Extract the [x, y] coordinate from the center of the cell holding the provided text.  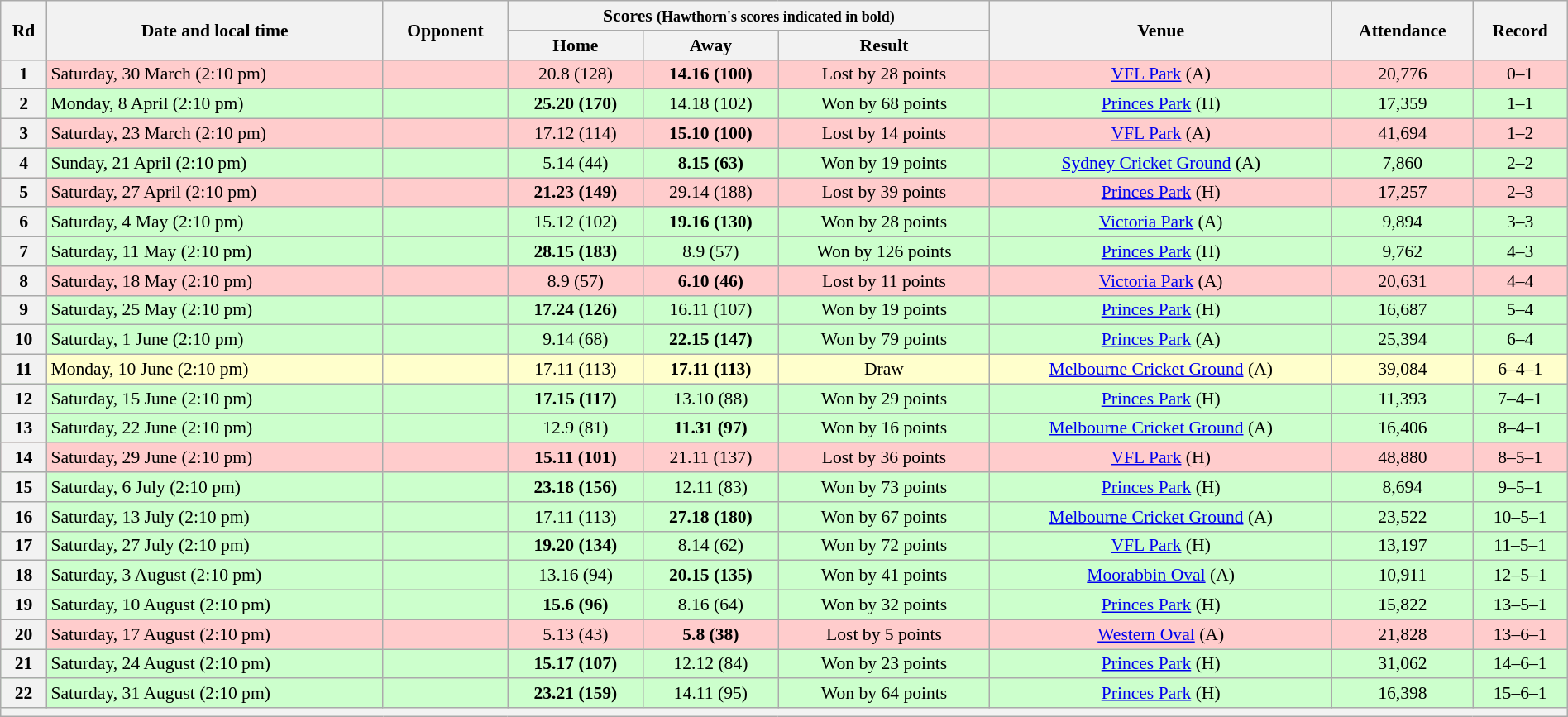
18 [24, 576]
20,631 [1403, 281]
6.10 (46) [711, 281]
Saturday, 22 June (2:10 pm) [214, 428]
Saturday, 1 June (2:10 pm) [214, 340]
0–1 [1520, 74]
15.17 (107) [576, 664]
Sydney Cricket Ground (A) [1161, 163]
8 [24, 281]
23,522 [1403, 517]
Won by 126 points [884, 251]
Date and local time [214, 30]
17.12 (114) [576, 134]
Saturday, 24 August (2:10 pm) [214, 664]
11 [24, 370]
Won by 23 points [884, 664]
Saturday, 10 August (2:10 pm) [214, 605]
17 [24, 546]
Saturday, 13 July (2:10 pm) [214, 517]
7–4–1 [1520, 399]
25.20 (170) [576, 104]
16,398 [1403, 694]
2–2 [1520, 163]
9 [24, 310]
6 [24, 222]
Lost by 36 points [884, 458]
9.14 (68) [576, 340]
20.8 (128) [576, 74]
Saturday, 11 May (2:10 pm) [214, 251]
8.16 (64) [711, 605]
Princes Park (A) [1161, 340]
8,694 [1403, 487]
Saturday, 4 May (2:10 pm) [214, 222]
5.13 (43) [576, 634]
20 [24, 634]
8–4–1 [1520, 428]
13–5–1 [1520, 605]
Saturday, 31 August (2:10 pm) [214, 694]
Monday, 8 April (2:10 pm) [214, 104]
9–5–1 [1520, 487]
17.15 (117) [576, 399]
Saturday, 30 March (2:10 pm) [214, 74]
11–5–1 [1520, 546]
28.15 (183) [576, 251]
14.11 (95) [711, 694]
Lost by 11 points [884, 281]
15.6 (96) [576, 605]
22.15 (147) [711, 340]
23.21 (159) [576, 694]
10 [24, 340]
21,828 [1403, 634]
12.12 (84) [711, 664]
14–6–1 [1520, 664]
12.11 (83) [711, 487]
2–3 [1520, 193]
19.16 (130) [711, 222]
Saturday, 29 June (2:10 pm) [214, 458]
16 [24, 517]
Lost by 28 points [884, 74]
Moorabbin Oval (A) [1161, 576]
7,860 [1403, 163]
20.15 (135) [711, 576]
Saturday, 18 May (2:10 pm) [214, 281]
Won by 29 points [884, 399]
4 [24, 163]
13 [24, 428]
Won by 67 points [884, 517]
Attendance [1403, 30]
Scores (Hawthorn's scores indicated in bold) [749, 16]
7 [24, 251]
3–3 [1520, 222]
22 [24, 694]
Won by 28 points [884, 222]
9,762 [1403, 251]
9,894 [1403, 222]
21 [24, 664]
Sunday, 21 April (2:10 pm) [214, 163]
Won by 16 points [884, 428]
48,880 [1403, 458]
1 [24, 74]
16,406 [1403, 428]
Won by 64 points [884, 694]
13–6–1 [1520, 634]
Saturday, 3 August (2:10 pm) [214, 576]
Lost by 14 points [884, 134]
16,687 [1403, 310]
Lost by 39 points [884, 193]
17,359 [1403, 104]
5 [24, 193]
Won by 73 points [884, 487]
15.11 (101) [576, 458]
14.18 (102) [711, 104]
2 [24, 104]
19 [24, 605]
Record [1520, 30]
1–2 [1520, 134]
13,197 [1403, 546]
8.15 (63) [711, 163]
Saturday, 27 July (2:10 pm) [214, 546]
25,394 [1403, 340]
15–6–1 [1520, 694]
Saturday, 23 March (2:10 pm) [214, 134]
31,062 [1403, 664]
12.9 (81) [576, 428]
1–1 [1520, 104]
13.16 (94) [576, 576]
3 [24, 134]
12 [24, 399]
19.20 (134) [576, 546]
15,822 [1403, 605]
11.31 (97) [711, 428]
23.18 (156) [576, 487]
27.18 (180) [711, 517]
Won by 41 points [884, 576]
14 [24, 458]
39,084 [1403, 370]
21.23 (149) [576, 193]
6–4 [1520, 340]
10–5–1 [1520, 517]
Venue [1161, 30]
Monday, 10 June (2:10 pm) [214, 370]
Saturday, 17 August (2:10 pm) [214, 634]
13.10 (88) [711, 399]
Saturday, 6 July (2:10 pm) [214, 487]
Home [576, 45]
17,257 [1403, 193]
10,911 [1403, 576]
Opponent [445, 30]
15 [24, 487]
8.14 (62) [711, 546]
Rd [24, 30]
15.12 (102) [576, 222]
6–4–1 [1520, 370]
Won by 32 points [884, 605]
Won by 79 points [884, 340]
17.24 (126) [576, 310]
14.16 (100) [711, 74]
21.11 (137) [711, 458]
4–4 [1520, 281]
5.8 (38) [711, 634]
41,694 [1403, 134]
Saturday, 15 June (2:10 pm) [214, 399]
16.11 (107) [711, 310]
Saturday, 27 April (2:10 pm) [214, 193]
8–5–1 [1520, 458]
Won by 68 points [884, 104]
Western Oval (A) [1161, 634]
4–3 [1520, 251]
29.14 (188) [711, 193]
12–5–1 [1520, 576]
Lost by 5 points [884, 634]
Saturday, 25 May (2:10 pm) [214, 310]
11,393 [1403, 399]
5–4 [1520, 310]
15.10 (100) [711, 134]
Draw [884, 370]
5.14 (44) [576, 163]
Away [711, 45]
Result [884, 45]
20,776 [1403, 74]
Won by 72 points [884, 546]
